Scan for the cell matching the given text and deliver its (x, y) coordinate at center. 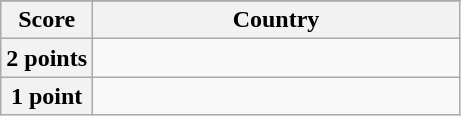
1 point (47, 96)
Country (276, 20)
2 points (47, 58)
Score (47, 20)
